Search for the cell housing the specified text and yield its (x, y) center coordinate. 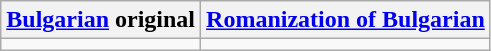
Romanization of Bulgarian (346, 20)
Bulgarian original (101, 20)
